Identify which cell holds the provided text, then report its (X, Y) central coordinate. 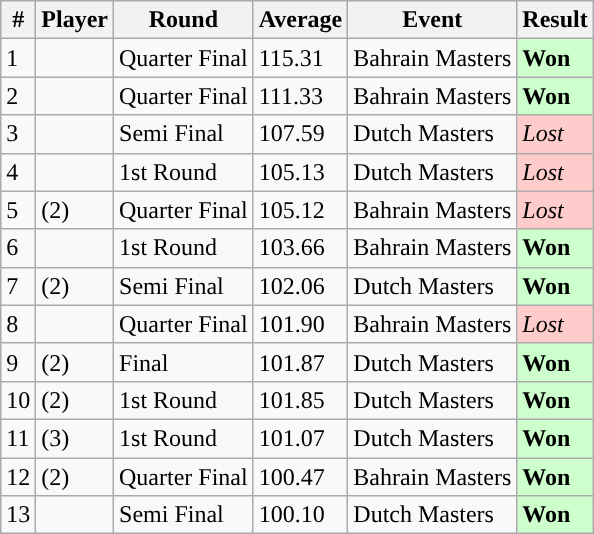
105.12 (300, 210)
2 (18, 96)
# (18, 20)
4 (18, 172)
101.85 (300, 400)
100.10 (300, 515)
11 (18, 438)
9 (18, 362)
8 (18, 324)
Player (75, 20)
(3) (75, 438)
101.90 (300, 324)
105.13 (300, 172)
100.47 (300, 477)
111.33 (300, 96)
Final (184, 362)
6 (18, 248)
115.31 (300, 58)
Result (555, 20)
7 (18, 286)
13 (18, 515)
Event (432, 20)
1 (18, 58)
103.66 (300, 248)
101.87 (300, 362)
107.59 (300, 134)
101.07 (300, 438)
10 (18, 400)
5 (18, 210)
Average (300, 20)
12 (18, 477)
3 (18, 134)
Round (184, 20)
102.06 (300, 286)
